Scan for the cell matching the given text and deliver its (X, Y) coordinate at center. 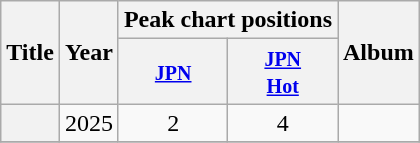
JPN (173, 72)
2025 (88, 123)
Album (379, 52)
Year (88, 52)
2 (173, 123)
4 (283, 123)
Peak chart positions (228, 20)
Title (30, 52)
JPNHot (283, 72)
